Output the (x, y) coordinate of the center of the cell containing the given text.  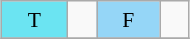
T (34, 20)
F (128, 20)
